Output the [X, Y] coordinate of the center of the cell containing the given text.  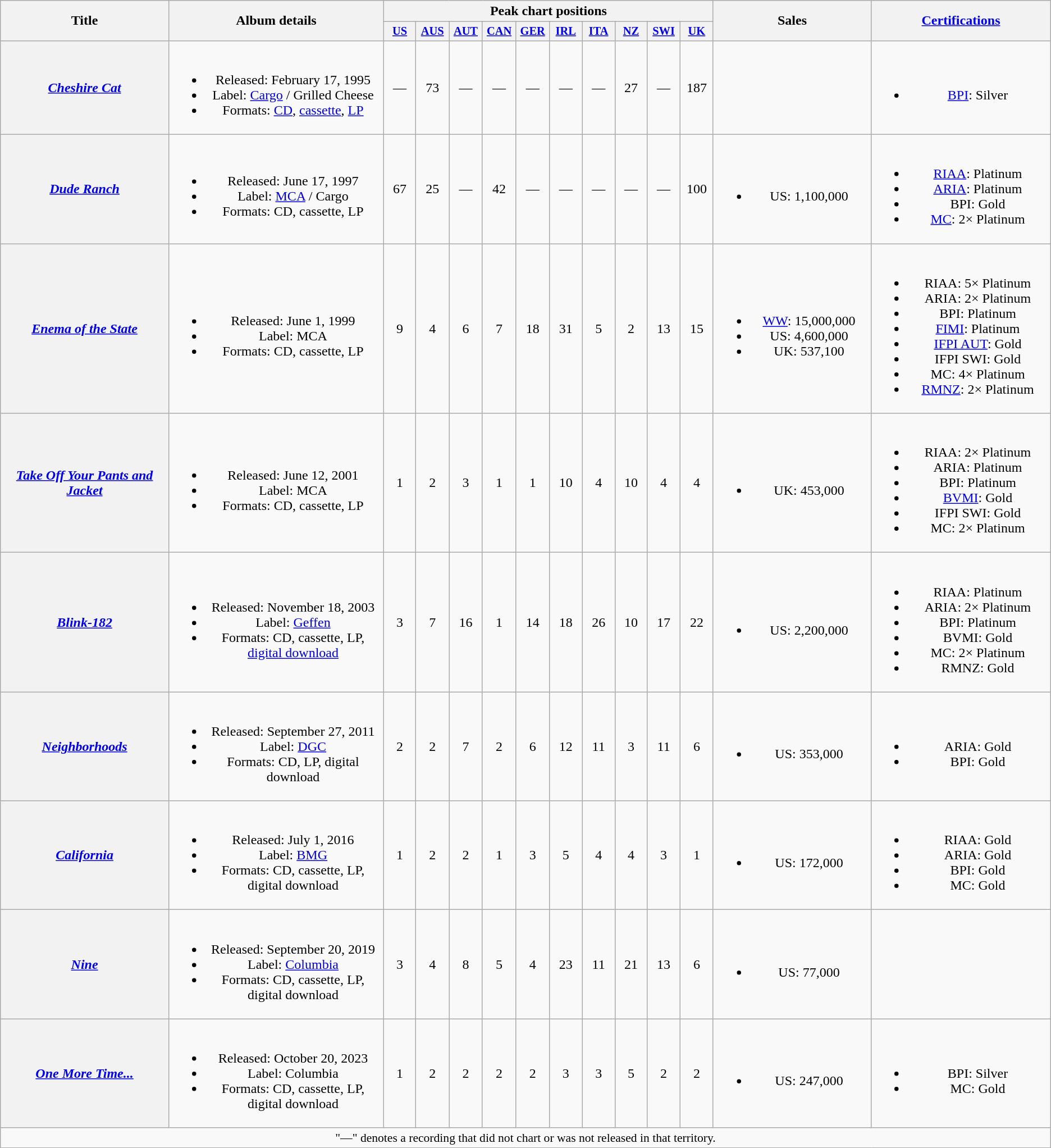
AUS [432, 31]
12 [565, 746]
US: 353,000 [792, 746]
One More Time... [85, 1073]
8 [466, 964]
73 [432, 88]
16 [466, 622]
US: 77,000 [792, 964]
Released: June 12, 2001Label: MCAFormats: CD, cassette, LP [276, 483]
AUT [466, 31]
NZ [631, 31]
Take Off Your Pants and Jacket [85, 483]
US: 172,000 [792, 855]
Neighborhoods [85, 746]
RIAA: GoldARIA: GoldBPI: GoldMC: Gold [961, 855]
67 [400, 189]
US [400, 31]
14 [533, 622]
21 [631, 964]
17 [664, 622]
26 [598, 622]
US: 1,100,000 [792, 189]
42 [499, 189]
RIAA: 2× PlatinumARIA: PlatinumBPI: PlatinumBVMI: GoldIFPI SWI: GoldMC: 2× Platinum [961, 483]
WW: 15,000,000US: 4,600,000UK: 537,100 [792, 329]
"—" denotes a recording that did not chart or was not released in that territory. [525, 1138]
UK [697, 31]
IRL [565, 31]
Enema of the State [85, 329]
Peak chart positions [549, 11]
BPI: SilverMC: Gold [961, 1073]
Title [85, 21]
US: 247,000 [792, 1073]
187 [697, 88]
Cheshire Cat [85, 88]
ITA [598, 31]
UK: 453,000 [792, 483]
Released: February 17, 1995Label: Cargo / Grilled CheeseFormats: CD, cassette, LP [276, 88]
US: 2,200,000 [792, 622]
Album details [276, 21]
23 [565, 964]
Certifications [961, 21]
Released: October 20, 2023Label: ColumbiaFormats: CD, cassette, LP, digital download [276, 1073]
Nine [85, 964]
California [85, 855]
CAN [499, 31]
100 [697, 189]
22 [697, 622]
27 [631, 88]
Released: June 1, 1999Label: MCAFormats: CD, cassette, LP [276, 329]
RIAA: 5× PlatinumARIA: 2× PlatinumBPI: PlatinumFIMI: PlatinumIFPI AUT: GoldIFPI SWI: GoldMC: 4× PlatinumRMNZ: 2× Platinum [961, 329]
Released: September 27, 2011Label: DGCFormats: CD, LP, digital download [276, 746]
Released: November 18, 2003Label: GeffenFormats: CD, cassette, LP, digital download [276, 622]
Blink-182 [85, 622]
31 [565, 329]
BPI: Silver [961, 88]
RIAA: PlatinumARIA: PlatinumBPI: GoldMC: 2× Platinum [961, 189]
GER [533, 31]
Released: September 20, 2019Label: ColumbiaFormats: CD, cassette, LP, digital download [276, 964]
9 [400, 329]
Sales [792, 21]
RIAA: PlatinumARIA: 2× PlatinumBPI: PlatinumBVMI: GoldMC: 2× PlatinumRMNZ: Gold [961, 622]
15 [697, 329]
Dude Ranch [85, 189]
SWI [664, 31]
ARIA: GoldBPI: Gold [961, 746]
Released: July 1, 2016Label: BMGFormats: CD, cassette, LP, digital download [276, 855]
Released: June 17, 1997Label: MCA / CargoFormats: CD, cassette, LP [276, 189]
25 [432, 189]
